Capture the cell that displays the provided text and extract its (x, y) central coordinate. 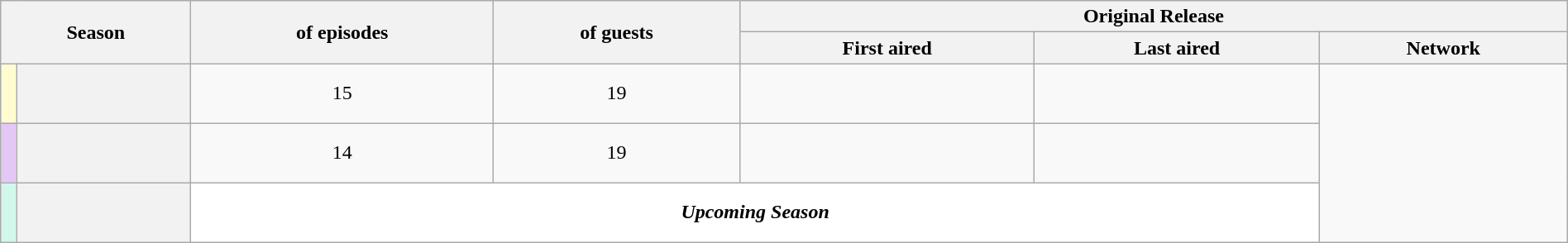
Network (1443, 48)
14 (342, 153)
Upcoming Season (755, 212)
First aired (887, 48)
Season (96, 32)
Last aired (1177, 48)
of guests (617, 32)
of episodes (342, 32)
15 (342, 93)
Original Release (1154, 17)
